Scan for the cell matching the given text and deliver its (x, y) coordinate at center. 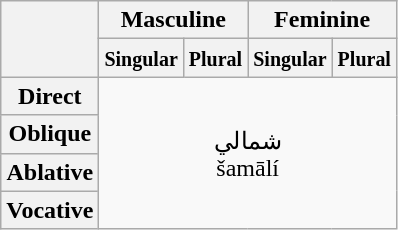
Oblique (50, 134)
Ablative (50, 172)
شماليšamālí (248, 153)
Direct (50, 96)
Masculine (174, 20)
Vocative (50, 210)
Feminine (322, 20)
